Find where the given text appears and provide that cell's center as (X, Y) coordinate. 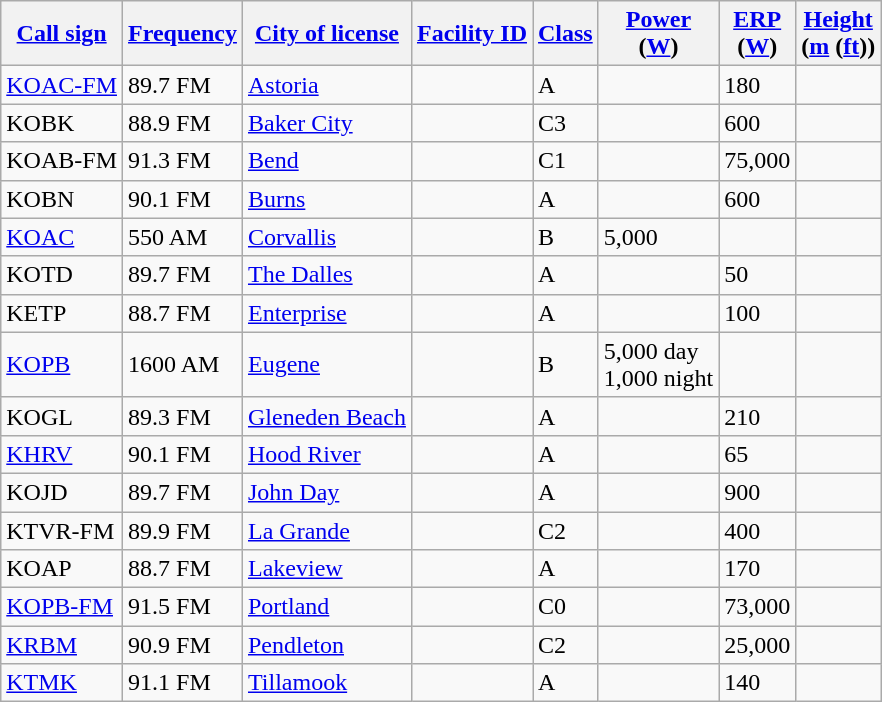
KOAC-FM (62, 85)
5,000 day1,000 night (658, 364)
KOAC (62, 237)
91.5 FM (183, 607)
210 (758, 416)
Baker City (326, 123)
1600 AM (183, 364)
KOTD (62, 275)
89.9 FM (183, 531)
900 (758, 492)
La Grande (326, 531)
Hood River (326, 454)
KTVR-FM (62, 531)
KOPB (62, 364)
KRBM (62, 645)
Bend (326, 161)
100 (758, 313)
140 (758, 683)
KHRV (62, 454)
KOBN (62, 199)
John Day (326, 492)
89.3 FM (183, 416)
Call sign (62, 34)
Gleneden Beach (326, 416)
400 (758, 531)
65 (758, 454)
Pendleton (326, 645)
550 AM (183, 237)
The Dalles (326, 275)
5,000 (658, 237)
KTMK (62, 683)
88.9 FM (183, 123)
91.1 FM (183, 683)
C3 (565, 123)
Power(W) (658, 34)
KETP (62, 313)
Astoria (326, 85)
25,000 (758, 645)
KOJD (62, 492)
Facility ID (472, 34)
KOPB-FM (62, 607)
KOAB-FM (62, 161)
Frequency (183, 34)
91.3 FM (183, 161)
Lakeview (326, 569)
Eugene (326, 364)
C1 (565, 161)
Height(m (ft)) (838, 34)
75,000 (758, 161)
C0 (565, 607)
50 (758, 275)
Corvallis (326, 237)
ERP(W) (758, 34)
Class (565, 34)
73,000 (758, 607)
KOGL (62, 416)
KOAP (62, 569)
KOBK (62, 123)
Burns (326, 199)
90.9 FM (183, 645)
Enterprise (326, 313)
180 (758, 85)
Tillamook (326, 683)
170 (758, 569)
City of license (326, 34)
Portland (326, 607)
